Find where the given text appears and provide that cell's center as (x, y) coordinate. 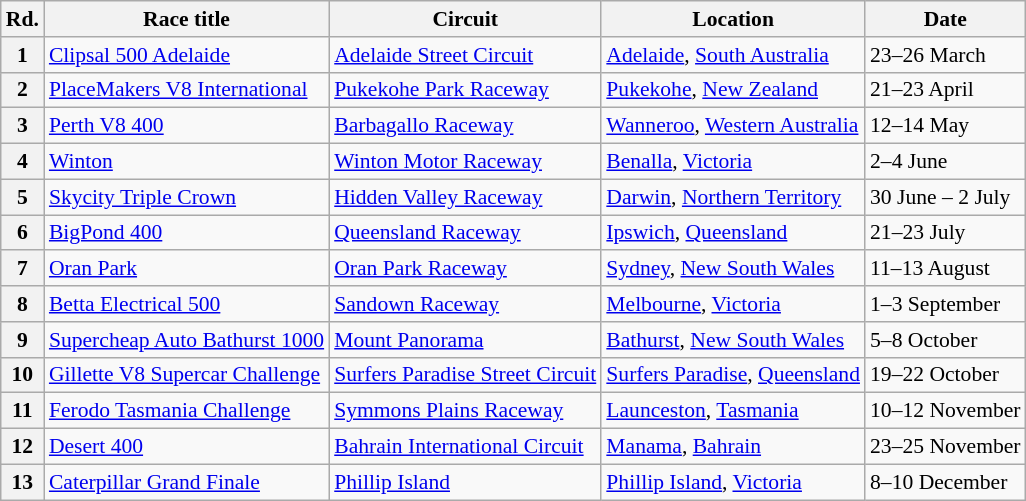
Skycity Triple Crown (186, 197)
BigPond 400 (186, 233)
Betta Electrical 500 (186, 304)
Winton (186, 162)
Date (946, 19)
Symmons Plains Raceway (465, 411)
5–8 October (946, 340)
Adelaide, South Australia (733, 55)
4 (22, 162)
Location (733, 19)
Rd. (22, 19)
19–22 October (946, 375)
Winton Motor Raceway (465, 162)
Hidden Valley Raceway (465, 197)
Ferodo Tasmania Challenge (186, 411)
23–26 March (946, 55)
12 (22, 447)
Desert 400 (186, 447)
30 June – 2 July (946, 197)
8–10 December (946, 482)
11–13 August (946, 269)
Oran Park Raceway (465, 269)
10 (22, 375)
Sandown Raceway (465, 304)
Perth V8 400 (186, 126)
1 (22, 55)
Gillette V8 Supercar Challenge (186, 375)
Wanneroo, Western Australia (733, 126)
21–23 April (946, 90)
3 (22, 126)
1–3 September (946, 304)
21–23 July (946, 233)
9 (22, 340)
Darwin, Northern Territory (733, 197)
5 (22, 197)
Bathurst, New South Wales (733, 340)
12–14 May (946, 126)
Barbagallo Raceway (465, 126)
7 (22, 269)
Melbourne, Victoria (733, 304)
Caterpillar Grand Finale (186, 482)
Race title (186, 19)
Pukekohe, New Zealand (733, 90)
Sydney, New South Wales (733, 269)
Benalla, Victoria (733, 162)
Adelaide Street Circuit (465, 55)
Supercheap Auto Bathurst 1000 (186, 340)
6 (22, 233)
Launceston, Tasmania (733, 411)
Clipsal 500 Adelaide (186, 55)
Queensland Raceway (465, 233)
Ipswich, Queensland (733, 233)
2 (22, 90)
Phillip Island, Victoria (733, 482)
11 (22, 411)
13 (22, 482)
Bahrain International Circuit (465, 447)
Pukekohe Park Raceway (465, 90)
23–25 November (946, 447)
2–4 June (946, 162)
Surfers Paradise, Queensland (733, 375)
Mount Panorama (465, 340)
Oran Park (186, 269)
PlaceMakers V8 International (186, 90)
8 (22, 304)
Phillip Island (465, 482)
Manama, Bahrain (733, 447)
10–12 November (946, 411)
Circuit (465, 19)
Surfers Paradise Street Circuit (465, 375)
